From the cell containing the given text, extract its center point as (x, y) coordinate. 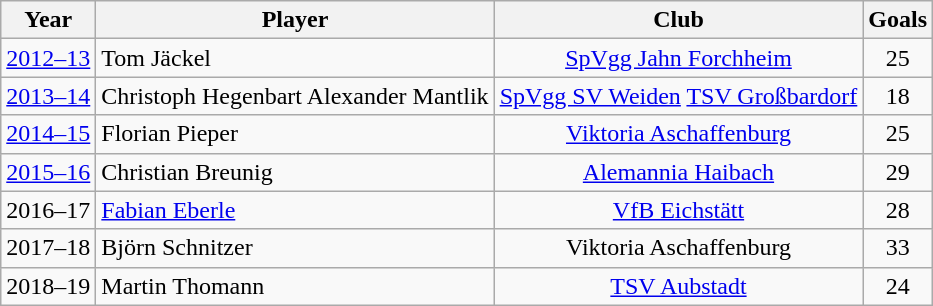
24 (898, 286)
2014–15 (48, 134)
Goals (898, 20)
29 (898, 172)
Tom Jäckel (295, 58)
Christian Breunig (295, 172)
SpVgg SV Weiden TSV Großbardorf (678, 96)
2013–14 (48, 96)
Year (48, 20)
33 (898, 248)
2017–18 (48, 248)
Player (295, 20)
Club (678, 20)
Alemannia Haibach (678, 172)
TSV Aubstadt (678, 286)
2012–13 (48, 58)
VfB Eichstätt (678, 210)
Christoph Hegenbart Alexander Mantlik (295, 96)
Martin Thomann (295, 286)
2018–19 (48, 286)
Fabian Eberle (295, 210)
28 (898, 210)
Björn Schnitzer (295, 248)
18 (898, 96)
Florian Pieper (295, 134)
SpVgg Jahn Forchheim (678, 58)
2016–17 (48, 210)
2015–16 (48, 172)
